Find where the given text appears and provide that cell's center as [x, y] coordinate. 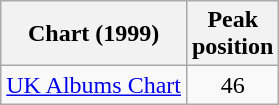
46 [232, 85]
Chart (1999) [94, 34]
Peakposition [232, 34]
UK Albums Chart [94, 85]
